For the text-containing cell, return its midpoint in [X, Y] coordinate format. 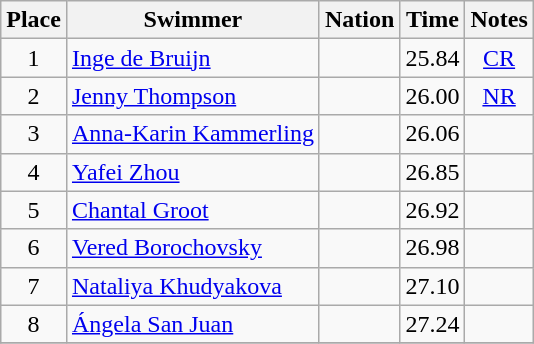
6 [34, 248]
26.00 [432, 96]
Nataliya Khudyakova [192, 286]
4 [34, 172]
26.85 [432, 172]
Chantal Groot [192, 210]
1 [34, 58]
Time [432, 20]
Inge de Bruijn [192, 58]
Vered Borochovsky [192, 248]
2 [34, 96]
7 [34, 286]
8 [34, 324]
3 [34, 134]
26.92 [432, 210]
Nation [359, 20]
Jenny Thompson [192, 96]
Place [34, 20]
Anna-Karin Kammerling [192, 134]
26.98 [432, 248]
25.84 [432, 58]
Swimmer [192, 20]
26.06 [432, 134]
5 [34, 210]
Notes [499, 20]
27.10 [432, 286]
Ángela San Juan [192, 324]
CR [499, 58]
27.24 [432, 324]
NR [499, 96]
Yafei Zhou [192, 172]
